Pinpoint the cell where the given text exists, returning its [x, y] midpoint coordinate. 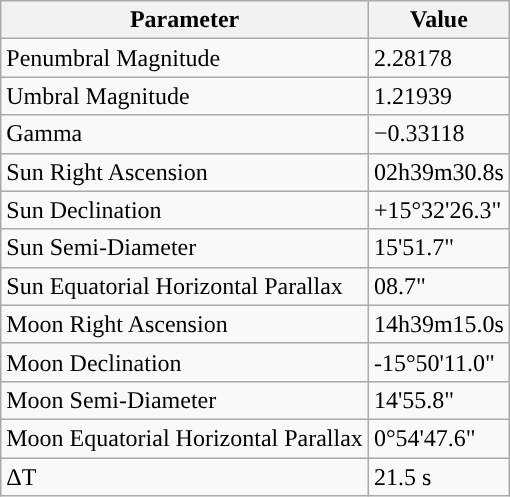
ΔT [185, 477]
15'51.7" [438, 248]
+15°32'26.3" [438, 210]
02h39m30.8s [438, 172]
21.5 s [438, 477]
14h39m15.0s [438, 324]
Moon Right Ascension [185, 324]
08.7" [438, 286]
Sun Semi-Diameter [185, 248]
Sun Equatorial Horizontal Parallax [185, 286]
14'55.8" [438, 400]
Penumbral Magnitude [185, 58]
Value [438, 20]
Moon Equatorial Horizontal Parallax [185, 438]
Sun Declination [185, 210]
Umbral Magnitude [185, 96]
1.21939 [438, 96]
-15°50'11.0" [438, 362]
−0.33118 [438, 134]
0°54'47.6" [438, 438]
Moon Semi-Diameter [185, 400]
Gamma [185, 134]
Sun Right Ascension [185, 172]
Parameter [185, 20]
Moon Declination [185, 362]
2.28178 [438, 58]
